Extract the (X, Y) coordinate from the center of the cell holding the provided text.  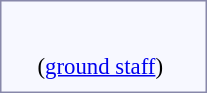
(ground staff) (100, 66)
